Provide the (x, y) coordinate of the cell's center where the given text is located.  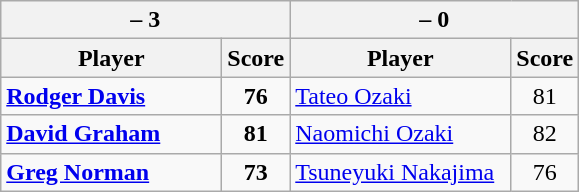
Greg Norman (112, 172)
82 (545, 134)
73 (256, 172)
Tsuneyuki Nakajima (400, 172)
Rodger Davis (112, 96)
David Graham (112, 134)
Naomichi Ozaki (400, 134)
– 0 (434, 20)
– 3 (146, 20)
Tateo Ozaki (400, 96)
